From the cell containing the given text, extract its center point as [X, Y] coordinate. 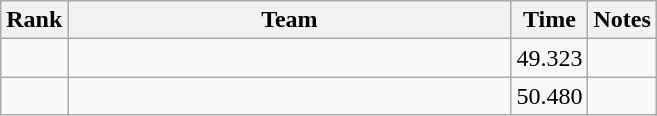
Rank [34, 20]
Notes [622, 20]
50.480 [550, 96]
Time [550, 20]
49.323 [550, 58]
Team [290, 20]
